Extract the [x, y] coordinate from the center of the cell holding the provided text.  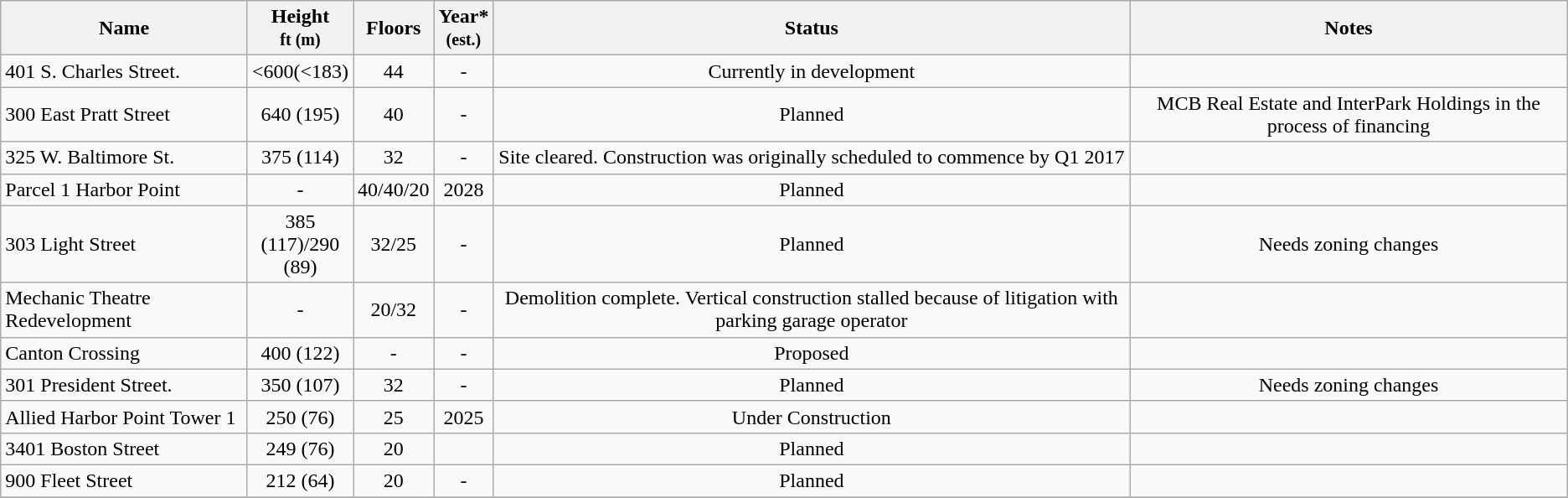
40/40/20 [394, 189]
385 (117)/290 (89) [300, 244]
2028 [464, 189]
Notes [1349, 29]
MCB Real Estate and InterPark Holdings in the process of financing [1349, 114]
Proposed [812, 353]
Year*(est.) [464, 29]
640 (195) [300, 114]
20/32 [394, 310]
<600(<183) [300, 71]
Site cleared. Construction was originally scheduled to commence by Q1 2017 [812, 158]
44 [394, 71]
301 President Street. [124, 385]
2025 [464, 417]
350 (107) [300, 385]
300 East Pratt Street [124, 114]
Canton Crossing [124, 353]
900 Fleet Street [124, 480]
Parcel 1 Harbor Point [124, 189]
212 (64) [300, 480]
Demolition complete. Vertical construction stalled because of litigation with parking garage operator [812, 310]
Name [124, 29]
32/25 [394, 244]
Status [812, 29]
249 (76) [300, 449]
Mechanic Theatre Redevelopment [124, 310]
Floors [394, 29]
401 S. Charles Street. [124, 71]
325 W. Baltimore St. [124, 158]
40 [394, 114]
Allied Harbor Point Tower 1 [124, 417]
3401 Boston Street [124, 449]
Currently in development [812, 71]
400 (122) [300, 353]
Heightft (m) [300, 29]
303 Light Street [124, 244]
25 [394, 417]
250 (76) [300, 417]
375 (114) [300, 158]
Under Construction [812, 417]
